For the text-containing cell, return its midpoint in (X, Y) coordinate format. 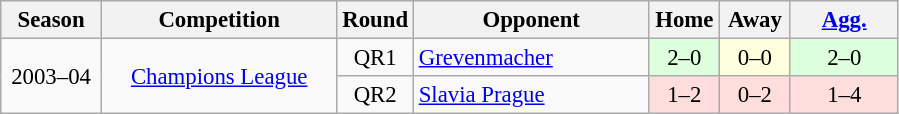
1–2 (684, 95)
Home (684, 20)
Competition (219, 20)
0–0 (756, 58)
QR1 (375, 58)
2003–04 (52, 76)
Agg. (844, 20)
1–4 (844, 95)
Champions League (219, 76)
Season (52, 20)
Away (756, 20)
Opponent (531, 20)
Round (375, 20)
0–2 (756, 95)
QR2 (375, 95)
Grevenmacher (531, 58)
Slavia Prague (531, 95)
